Locate the cell with the specified text and output its [x, y] center coordinate. 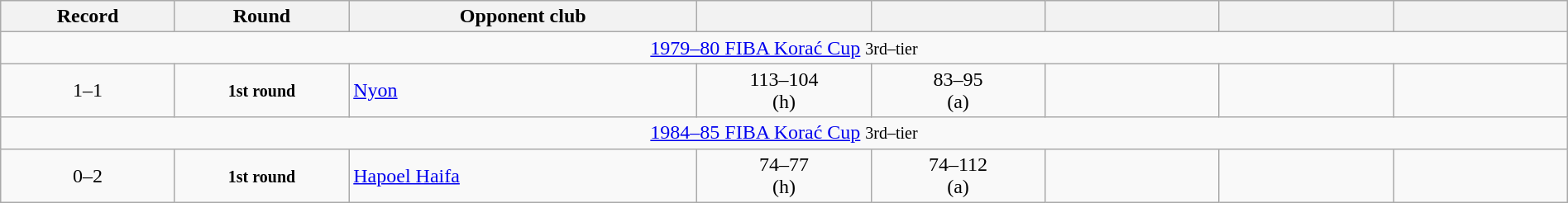
74–112 (a) [958, 175]
0–2 [88, 175]
83–95 (a) [958, 91]
1979–80 FIBA Korać Cup 3rd–tier [784, 48]
113–104 (h) [784, 91]
Round [261, 17]
Nyon [523, 91]
Record [88, 17]
74–77 (h) [784, 175]
1–1 [88, 91]
Opponent club [523, 17]
1984–85 FIBA Korać Cup 3rd–tier [784, 133]
Hapoel Haifa [523, 175]
